Provide the (X, Y) coordinate of the cell's center where the given text is located.  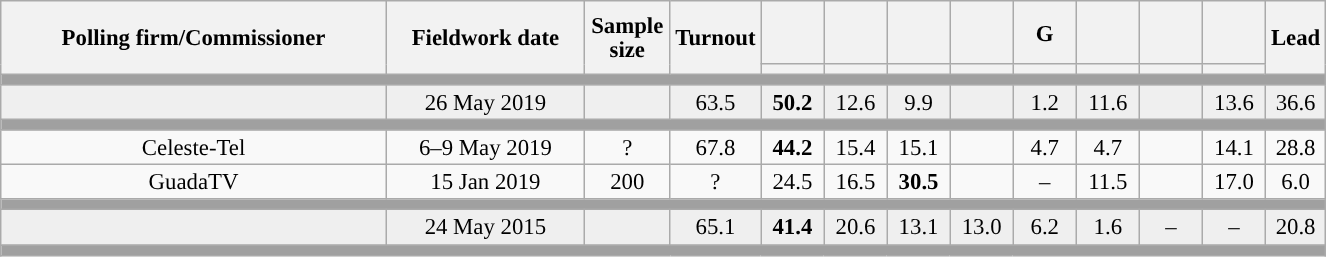
6.2 (1044, 228)
15.4 (856, 148)
24.5 (792, 182)
15.1 (918, 148)
11.6 (1108, 102)
50.2 (792, 102)
Lead (1296, 38)
11.5 (1108, 182)
13.0 (982, 228)
44.2 (792, 148)
36.6 (1296, 102)
65.1 (716, 228)
30.5 (918, 182)
15 Jan 2019 (485, 182)
Polling firm/Commissioner (194, 38)
13.6 (1234, 102)
6–9 May 2019 (485, 148)
Fieldwork date (485, 38)
1.2 (1044, 102)
41.4 (792, 228)
1.6 (1108, 228)
17.0 (1234, 182)
67.8 (716, 148)
Turnout (716, 38)
28.8 (1296, 148)
G (1044, 32)
200 (627, 182)
14.1 (1234, 148)
GuadaTV (194, 182)
9.9 (918, 102)
Sample size (627, 38)
26 May 2019 (485, 102)
6.0 (1296, 182)
13.1 (918, 228)
63.5 (716, 102)
Celeste-Tel (194, 148)
12.6 (856, 102)
20.6 (856, 228)
20.8 (1296, 228)
24 May 2015 (485, 228)
16.5 (856, 182)
